Search for the cell housing the specified text and yield its (x, y) center coordinate. 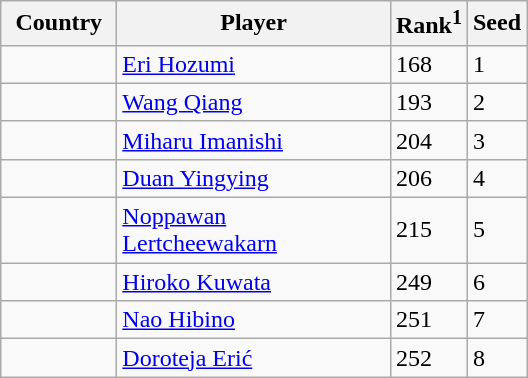
215 (428, 230)
3 (496, 140)
8 (496, 358)
Doroteja Erić (254, 358)
4 (496, 178)
249 (428, 282)
Seed (496, 24)
Noppawan Lertcheewakarn (254, 230)
252 (428, 358)
Country (59, 24)
Player (254, 24)
Duan Yingying (254, 178)
204 (428, 140)
Nao Hibino (254, 320)
251 (428, 320)
Rank1 (428, 24)
2 (496, 102)
206 (428, 178)
7 (496, 320)
5 (496, 230)
Wang Qiang (254, 102)
6 (496, 282)
Hiroko Kuwata (254, 282)
193 (428, 102)
168 (428, 64)
Eri Hozumi (254, 64)
Miharu Imanishi (254, 140)
1 (496, 64)
